Find where the given text appears and provide that cell's center as (x, y) coordinate. 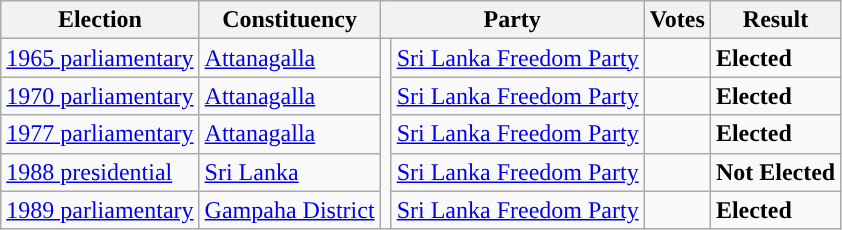
Votes (677, 20)
Gampaha District (290, 210)
1965 parliamentary (100, 58)
Constituency (290, 20)
Party (512, 20)
Result (775, 20)
Election (100, 20)
1977 parliamentary (100, 134)
Sri Lanka (290, 172)
1989 parliamentary (100, 210)
1970 parliamentary (100, 96)
1988 presidential (100, 172)
Not Elected (775, 172)
